Determine the (x, y) coordinate at the center of the cell enclosing the given text.  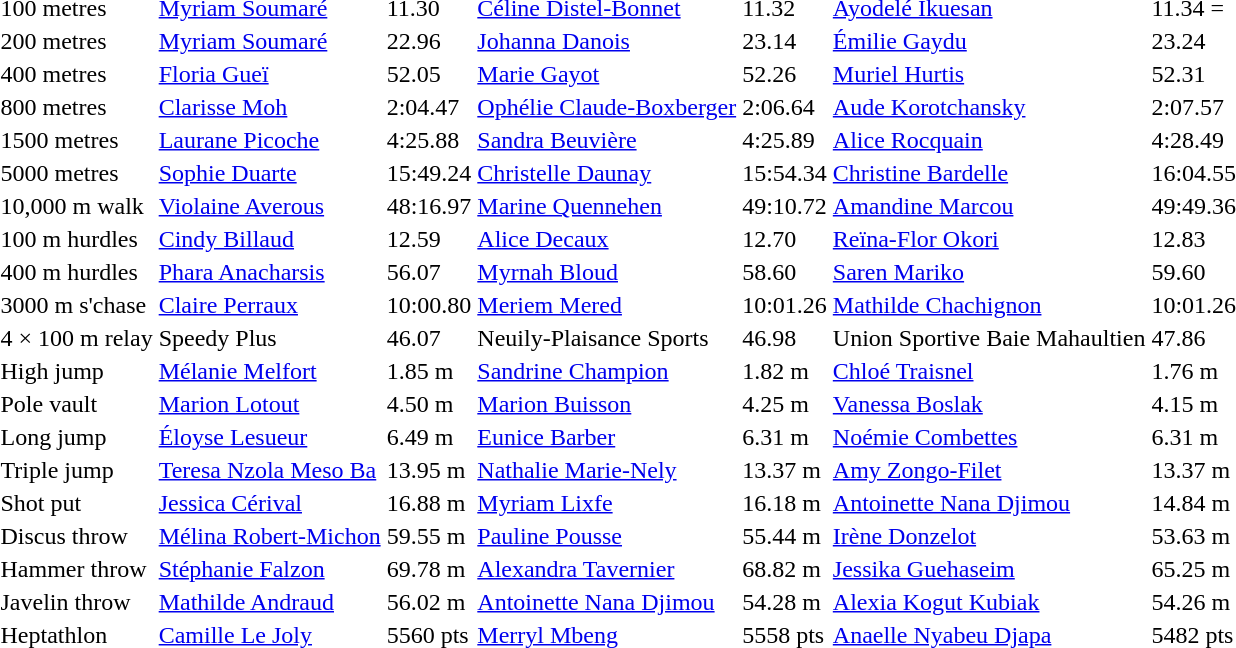
4.25 m (785, 404)
Christelle Daunay (607, 173)
4:25.89 (785, 140)
Meriem Mered (607, 305)
22.96 (429, 41)
55.44 m (785, 536)
Amandine Marcou (989, 206)
46.07 (429, 338)
Speedy Plus (270, 338)
Marion Buisson (607, 404)
Eunice Barber (607, 437)
Reïna-Flor Okori (989, 239)
58.60 (785, 272)
Mélanie Melfort (270, 371)
15:49.24 (429, 173)
Mathilde Chachignon (989, 305)
52.26 (785, 74)
Teresa Nzola Meso Ba (270, 470)
56.07 (429, 272)
54.28 m (785, 602)
1.82 m (785, 371)
Nathalie Marie-Nely (607, 470)
Violaine Averous (270, 206)
1.85 m (429, 371)
Vanessa Boslak (989, 404)
Marine Quennehen (607, 206)
Muriel Hurtis (989, 74)
Alice Decaux (607, 239)
Stéphanie Falzon (270, 569)
Sandra Beuvière (607, 140)
16.18 m (785, 503)
Ophélie Claude-Boxberger (607, 107)
Neuily-Plaisance Sports (607, 338)
Myrnah Bloud (607, 272)
4.50 m (429, 404)
2:06.64 (785, 107)
2:04.47 (429, 107)
6.31 m (785, 437)
Émilie Gaydu (989, 41)
Marion Lotout (270, 404)
49:10.72 (785, 206)
Mélina Robert-Michon (270, 536)
68.82 m (785, 569)
69.78 m (429, 569)
23.14 (785, 41)
Noémie Combettes (989, 437)
Jessika Guehaseim (989, 569)
Amy Zongo-Filet (989, 470)
Myriam Lixfe (607, 503)
Union Sportive Baie Mahaultien (989, 338)
10:01.26 (785, 305)
Chloé Traisnel (989, 371)
59.55 m (429, 536)
Claire Perraux (270, 305)
Cindy Billaud (270, 239)
Pauline Pousse (607, 536)
6.49 m (429, 437)
10:00.80 (429, 305)
46.98 (785, 338)
Irène Donzelot (989, 536)
Sophie Duarte (270, 173)
Alexia Kogut Kubiak (989, 602)
Clarisse Moh (270, 107)
Jessica Cérival (270, 503)
13.37 m (785, 470)
16.88 m (429, 503)
12.59 (429, 239)
Christine Bardelle (989, 173)
Mathilde Andraud (270, 602)
15:54.34 (785, 173)
12.70 (785, 239)
Sandrine Champion (607, 371)
13.95 m (429, 470)
Éloyse Lesueur (270, 437)
4:25.88 (429, 140)
Aude Korotchansky (989, 107)
52.05 (429, 74)
Myriam Soumaré (270, 41)
Marie Gayot (607, 74)
Alice Rocquain (989, 140)
48:16.97 (429, 206)
Floria Gueï (270, 74)
Saren Mariko (989, 272)
56.02 m (429, 602)
Johanna Danois (607, 41)
Phara Anacharsis (270, 272)
Laurane Picoche (270, 140)
Alexandra Tavernier (607, 569)
